Scan for the cell matching the given text and deliver its (X, Y) coordinate at center. 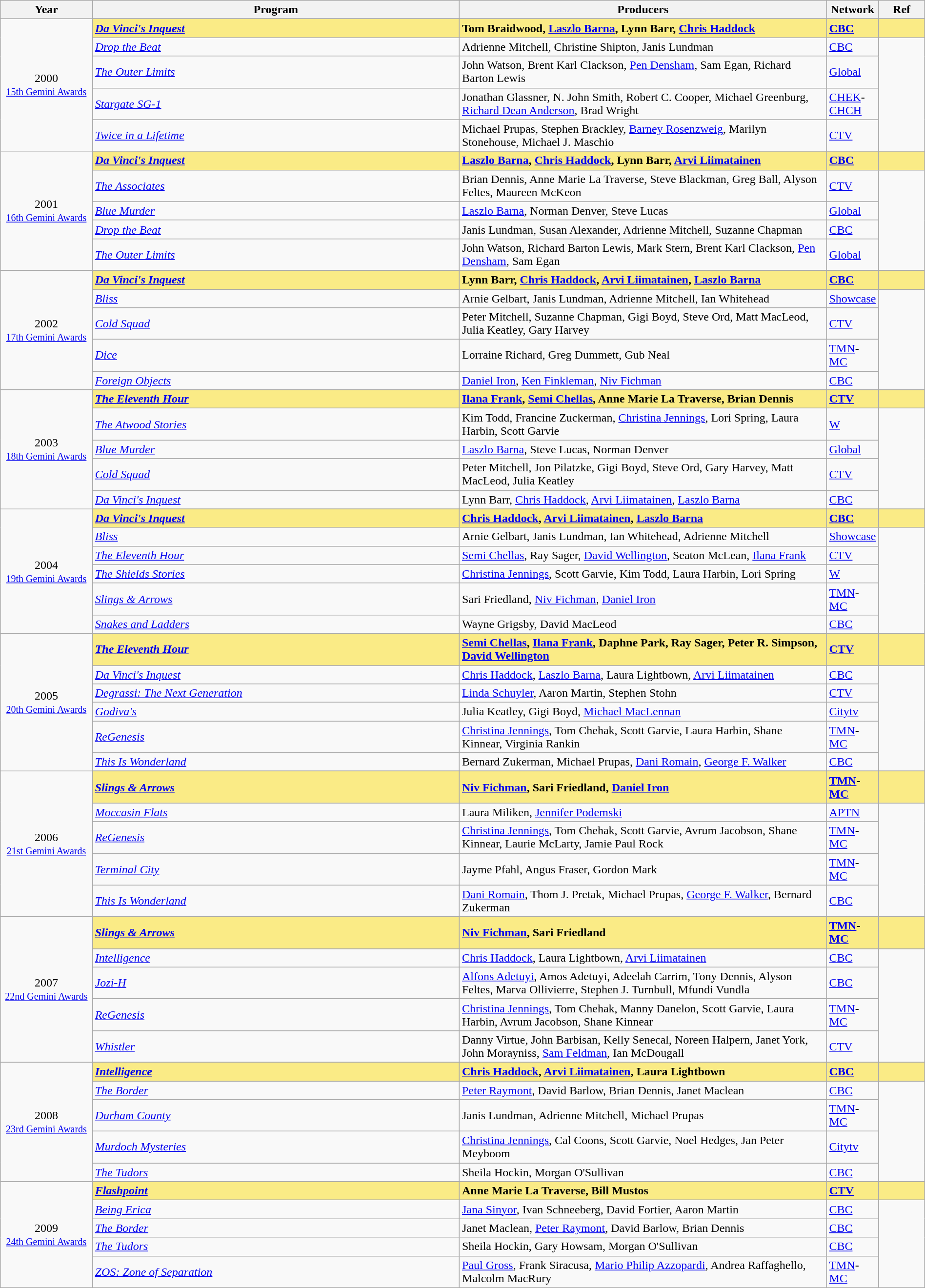
Lorraine Richard, Greg Dummett, Gub Neal (643, 355)
APTN (853, 812)
Wayne Grigsby, David MacLeod (643, 624)
Jonathan Glassner, N. John Smith, Robert C. Cooper, Michael Greenburg, Richard Dean Anderson, Brad Wright (643, 103)
Whistler (276, 1046)
Jozi-H (276, 983)
Daniel Iron, Ken Finkleman, Niv Fichman (643, 381)
Christina Jennings, Scott Garvie, Kim Todd, Laura Harbin, Lori Spring (643, 574)
Network (853, 10)
Moccasin Flats (276, 812)
Danny Virtue, John Barbisan, Kelly Senecal, Noreen Halpern, Janet York, John Morayniss, Sam Feldman, Ian McDougall (643, 1046)
200823rd Gemini Awards (46, 1122)
200217th Gemini Awards (46, 330)
200520th Gemini Awards (46, 702)
Michael Prupas, Stephen Brackley, Barney Rosenzweig, Marilyn Stonehouse, Michael J. Maschio (643, 136)
Janis Lundman, Adrienne Mitchell, Michael Prupas (643, 1115)
Dice (276, 355)
Christina Jennings, Tom Chehak, Scott Garvie, Laura Harbin, Shane Kinnear, Virginia Rankin (643, 737)
200722nd Gemini Awards (46, 989)
200318th Gemini Awards (46, 449)
Kim Todd, Francine Zuckerman, Christina Jennings, Lori Spring, Laura Harbin, Scott Garvie (643, 424)
Dani Romain, Thom J. Pretak, Michael Prupas, George F. Walker, Bernard Zukerman (643, 901)
Tom Braidwood, Laszlo Barna, Lynn Barr, Chris Haddock (643, 28)
Degrassi: The Next Generation (276, 693)
Niv Fichman, Sari Friedland (643, 933)
200419th Gemini Awards (46, 571)
Durham County (276, 1115)
200621st Gemini Awards (46, 844)
Adrienne Mitchell, Christine Shipton, Janis Lundman (643, 47)
Chris Haddock, Arvi Liimatainen, Laura Lightbown (643, 1071)
Stargate SG-1 (276, 103)
The Atwood Stories (276, 424)
Niv Fichman, Sari Friedland, Daniel Iron (643, 787)
Semi Chellas, Ray Sager, David Wellington, Seaton McLean, Ilana Frank (643, 555)
Twice in a Lifetime (276, 136)
Chris Haddock, Arvi Liimatainen, Laszlo Barna (643, 518)
Christina Jennings, Tom Chehak, Scott Garvie, Avrum Jacobson, Shane Kinnear, Laurie McLarty, Jamie Paul Rock (643, 837)
The Associates (276, 185)
Brian Dennis, Anne Marie La Traverse, Steve Blackman, Greg Ball, Alyson Feltes, Maureen McKeon (643, 185)
Flashpoint (276, 1191)
The Shields Stories (276, 574)
Producers (643, 10)
200015th Gemini Awards (46, 85)
Janis Lundman, Susan Alexander, Adrienne Mitchell, Suzanne Chapman (643, 229)
Paul Gross, Frank Siracusa, Mario Philip Azzopardi, Andrea Raffaghello, Malcolm MacRury (643, 1271)
Sari Friedland, Niv Fichman, Daniel Iron (643, 599)
Arnie Gelbart, Janis Lundman, Adrienne Mitchell, Ian Whitehead (643, 298)
Godiva's (276, 712)
Peter Mitchell, Jon Pilatzke, Gigi Boyd, Steve Ord, Gary Harvey, Matt MacLeod, Julia Keatley (643, 474)
Terminal City (276, 869)
Peter Mitchell, Suzanne Chapman, Gigi Boyd, Steve Ord, Matt MacLeod, Julia Keatley, Gary Harvey (643, 324)
Peter Raymont, David Barlow, Brian Dennis, Janet Maclean (643, 1090)
Program (276, 10)
Bernard Zukerman, Michael Prupas, Dani Romain, George F. Walker (643, 762)
Year (46, 10)
200116th Gemini Awards (46, 211)
Murdoch Mysteries (276, 1147)
Linda Schuyler, Aaron Martin, Stephen Stohn (643, 693)
Jayme Pfahl, Angus Fraser, Gordon Mark (643, 869)
Sheila Hockin, Gary Howsam, Morgan O'Sullivan (643, 1247)
Ilana Frank, Semi Chellas, Anne Marie La Traverse, Brian Dennis (643, 399)
Foreign Objects (276, 381)
Sheila Hockin, Morgan O'Sullivan (643, 1172)
Chris Haddock, Laura Lightbown, Arvi Liimatainen (643, 958)
Ref (902, 10)
Christina Jennings, Cal Coons, Scott Garvie, Noel Hedges, Jan Peter Meyboom (643, 1147)
200924th Gemini Awards (46, 1234)
Snakes and Ladders (276, 624)
Laszlo Barna, Chris Haddock, Lynn Barr, Arvi Liimatainen (643, 161)
John Watson, Brent Karl Clackson, Pen Densham, Sam Egan, Richard Barton Lewis (643, 72)
CHEK-CHCH (853, 103)
Laura Miliken, Jennifer Podemski (643, 812)
Alfons Adetuyi, Amos Adetuyi, Adeelah Carrim, Tony Dennis, Alyson Feltes, Marva Ollivierre, Stephen J. Turnbull, Mfundi Vundla (643, 983)
Christina Jennings, Tom Chehak, Manny Danelon, Scott Garvie, Laura Harbin, Avrum Jacobson, Shane Kinnear (643, 1015)
Janet Maclean, Peter Raymont, David Barlow, Brian Dennis (643, 1228)
Laszlo Barna, Steve Lucas, Norman Denver (643, 449)
Anne Marie La Traverse, Bill Mustos (643, 1191)
John Watson, Richard Barton Lewis, Mark Stern, Brent Karl Clackson, Pen Densham, Sam Egan (643, 255)
ZOS: Zone of Separation (276, 1271)
Semi Chellas, Ilana Frank, Daphne Park, Ray Sager, Peter R. Simpson, David Wellington (643, 649)
Chris Haddock, Laszlo Barna, Laura Lightbown, Arvi Liimatainen (643, 675)
Being Erica (276, 1209)
Julia Keatley, Gigi Boyd, Michael MacLennan (643, 712)
Laszlo Barna, Norman Denver, Steve Lucas (643, 211)
Arnie Gelbart, Janis Lundman, Ian Whitehead, Adrienne Mitchell (643, 537)
Jana Sinyor, Ivan Schneeberg, David Fortier, Aaron Martin (643, 1209)
